Scan for the cell matching the given text and deliver its [x, y] coordinate at center. 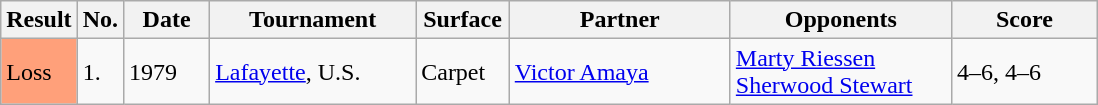
Surface [463, 20]
Carpet [463, 72]
Partner [620, 20]
4–6, 4–6 [1024, 72]
1979 [167, 72]
1. [100, 72]
Opponents [840, 20]
Score [1024, 20]
Marty Riessen Sherwood Stewart [840, 72]
Lafayette, U.S. [313, 72]
Victor Amaya [620, 72]
Result [39, 20]
Date [167, 20]
No. [100, 20]
Tournament [313, 20]
Loss [39, 72]
